Scan for the cell matching the given text and deliver its [x, y] coordinate at center. 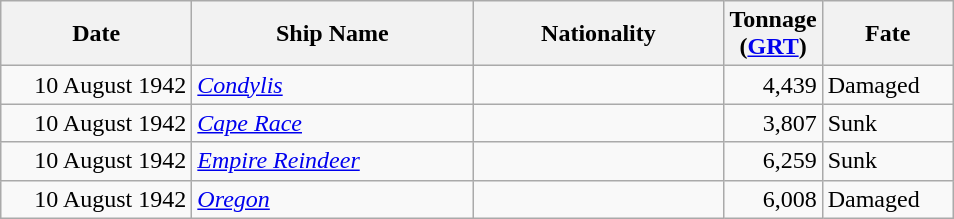
Condylis [332, 85]
6,259 [773, 161]
Tonnage(GRT) [773, 34]
Oregon [332, 199]
Nationality [598, 34]
6,008 [773, 199]
Ship Name [332, 34]
Date [96, 34]
Fate [888, 34]
3,807 [773, 123]
4,439 [773, 85]
Empire Reindeer [332, 161]
Cape Race [332, 123]
